Provide the (x, y) coordinate of the cell's center where the given text is located.  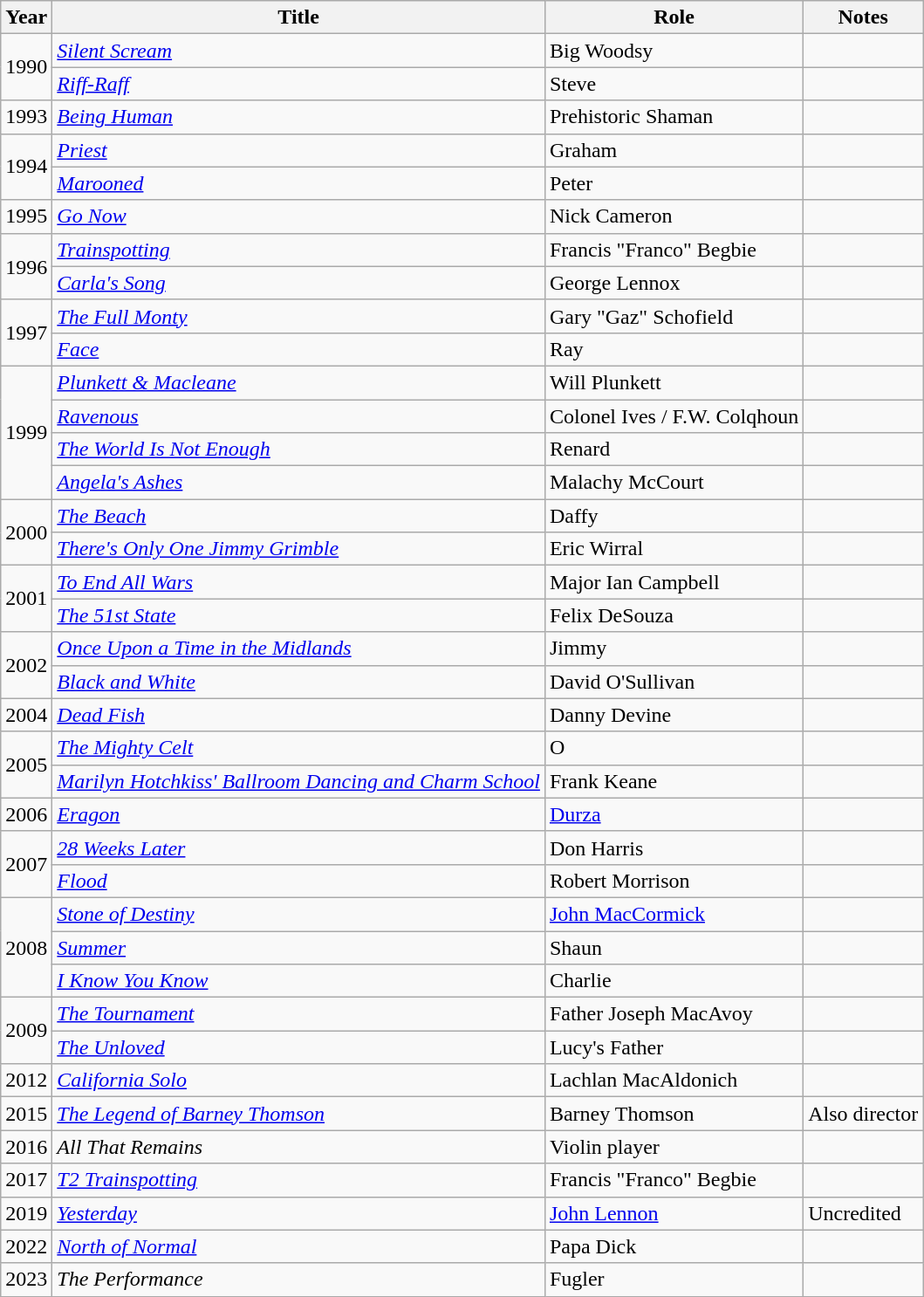
John MacCormick (674, 914)
Lachlan MacAldonich (674, 1081)
Summer (298, 947)
John Lennon (674, 1213)
O (674, 748)
Title (298, 17)
Renard (674, 449)
Papa Dick (674, 1246)
California Solo (298, 1081)
Felix DeSouza (674, 615)
2015 (26, 1114)
Once Upon a Time in the Midlands (298, 648)
Nick Cameron (674, 216)
David O'Sullivan (674, 682)
1999 (26, 432)
Role (674, 17)
2002 (26, 665)
28 Weeks Later (298, 848)
2007 (26, 864)
1994 (26, 167)
Peter (674, 183)
The Full Monty (298, 316)
2009 (26, 1031)
Danny Devine (674, 715)
Steve (674, 84)
Being Human (298, 117)
Ravenous (298, 416)
Uncredited (864, 1213)
1995 (26, 216)
T2 Trainspotting (298, 1180)
The Unloved (298, 1047)
Violin player (674, 1147)
Riff-Raff (298, 84)
2017 (26, 1180)
Gary "Gaz" Schofield (674, 316)
Flood (298, 881)
Year (26, 17)
Eric Wirral (674, 549)
Barney Thomson (674, 1114)
Shaun (674, 947)
Dead Fish (298, 715)
The Tournament (298, 1014)
Fugler (674, 1280)
North of Normal (298, 1246)
Father Joseph MacAvoy (674, 1014)
Silent Scream (298, 51)
The World Is Not Enough (298, 449)
George Lennox (674, 283)
Frank Keane (674, 781)
Face (298, 349)
I Know You Know (298, 981)
Trainspotting (298, 250)
Stone of Destiny (298, 914)
Don Harris (674, 848)
2006 (26, 814)
Major Ian Campbell (674, 582)
Marilyn Hotchkiss' Ballroom Dancing and Charm School (298, 781)
1993 (26, 117)
The Legend of Barney Thomson (298, 1114)
Robert Morrison (674, 881)
The 51st State (298, 615)
2008 (26, 947)
Daffy (674, 516)
Eragon (298, 814)
2005 (26, 765)
Charlie (674, 981)
Yesterday (298, 1213)
There's Only One Jimmy Grimble (298, 549)
2004 (26, 715)
2001 (26, 599)
Go Now (298, 216)
Ray (674, 349)
Angela's Ashes (298, 483)
2023 (26, 1280)
Malachy McCourt (674, 483)
The Beach (298, 516)
2022 (26, 1246)
Notes (864, 17)
Priest (298, 150)
To End All Wars (298, 582)
2016 (26, 1147)
1997 (26, 333)
All That Remains (298, 1147)
1996 (26, 266)
Also director (864, 1114)
Durza (674, 814)
Colonel Ives / F.W. Colqhoun (674, 416)
The Mighty Celt (298, 748)
Lucy's Father (674, 1047)
Will Plunkett (674, 382)
Jimmy (674, 648)
Carla's Song (298, 283)
Plunkett & Macleane (298, 382)
2000 (26, 532)
Black and White (298, 682)
Prehistoric Shaman (674, 117)
2012 (26, 1081)
The Performance (298, 1280)
Graham (674, 150)
Marooned (298, 183)
1990 (26, 67)
Big Woodsy (674, 51)
2019 (26, 1213)
